Determine the (X, Y) coordinate at the center of the cell enclosing the given text.  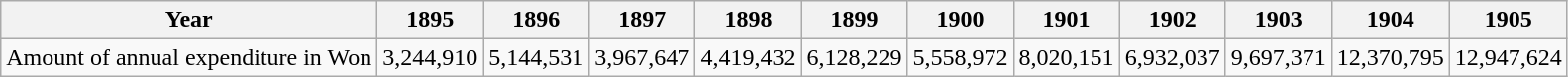
Amount of annual expenditure in Won (189, 57)
1896 (537, 20)
1905 (1508, 20)
12,947,624 (1508, 57)
3,244,910 (430, 57)
1904 (1391, 20)
5,558,972 (961, 57)
Year (189, 20)
1898 (749, 20)
5,144,531 (537, 57)
1897 (642, 20)
8,020,151 (1066, 57)
1901 (1066, 20)
1899 (854, 20)
4,419,432 (749, 57)
1902 (1173, 20)
6,128,229 (854, 57)
9,697,371 (1278, 57)
1900 (961, 20)
1903 (1278, 20)
3,967,647 (642, 57)
1895 (430, 20)
6,932,037 (1173, 57)
12,370,795 (1391, 57)
